Output the [X, Y] coordinate of the center of the cell containing the given text.  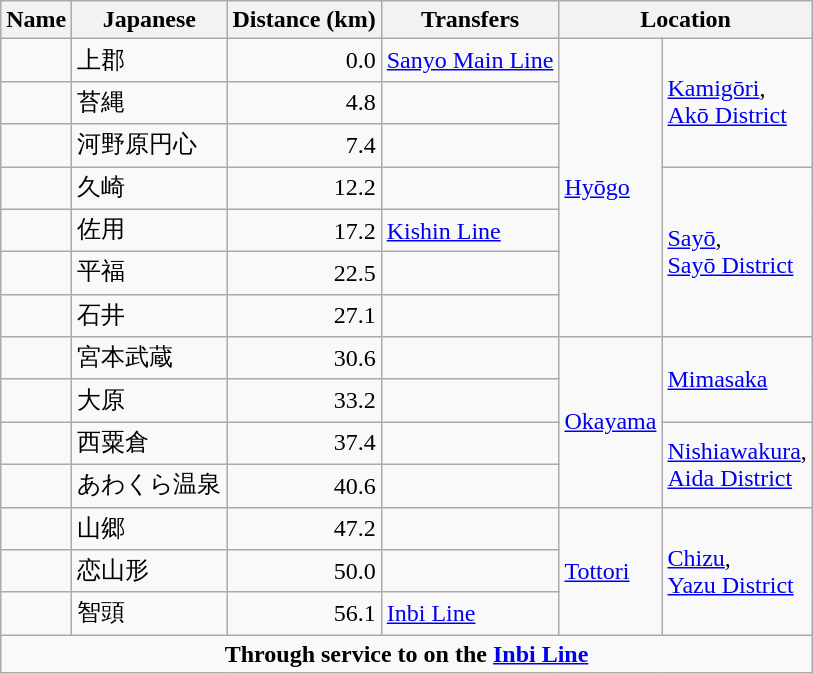
Inbi Line [470, 614]
Sanyo Main Line [470, 60]
河野原円心 [150, 146]
上郡 [150, 60]
石井 [150, 316]
40.6 [304, 486]
37.4 [304, 444]
西粟倉 [150, 444]
17.2 [304, 230]
Japanese [150, 20]
4.8 [304, 102]
Kamigōri,Akō District [737, 103]
Through service to on the Inbi Line [407, 654]
Chizu,Yazu District [737, 571]
Hyōgo [610, 188]
あわくら温泉 [150, 486]
宮本武蔵 [150, 358]
30.6 [304, 358]
33.2 [304, 400]
47.2 [304, 528]
Distance (km) [304, 20]
佐用 [150, 230]
Name [36, 20]
27.1 [304, 316]
智頭 [150, 614]
22.5 [304, 274]
Sayō,Sayō District [737, 251]
平福 [150, 274]
50.0 [304, 572]
12.2 [304, 188]
Tottori [610, 571]
山郷 [150, 528]
Nishiawakura,Aida District [737, 464]
56.1 [304, 614]
7.4 [304, 146]
Kishin Line [470, 230]
恋山形 [150, 572]
Location [686, 20]
Mimasaka [737, 380]
久崎 [150, 188]
0.0 [304, 60]
Okayama [610, 422]
Transfers [470, 20]
大原 [150, 400]
苔縄 [150, 102]
